Output the [x, y] coordinate of the center of the cell containing the given text.  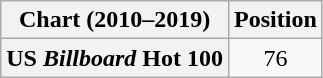
Chart (2010–2019) [115, 20]
US Billboard Hot 100 [115, 58]
Position [276, 20]
76 [276, 58]
